Locate the cell with the specified text and output its [X, Y] center coordinate. 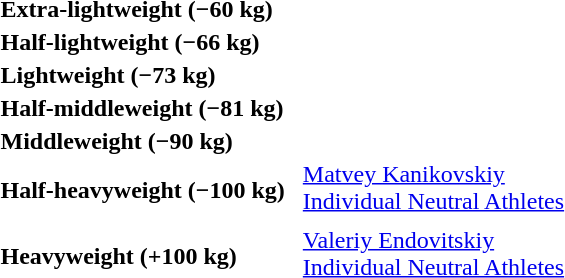
Matvey KanikovskiyIndividual Neutral Athletes [433, 188]
